For the text-containing cell, return its midpoint in (X, Y) coordinate format. 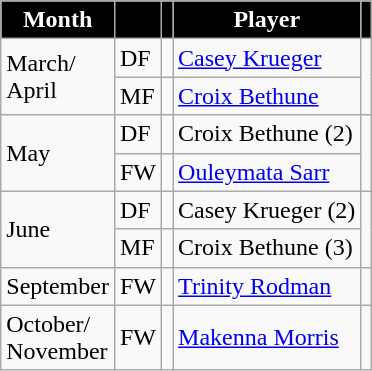
Croix Bethune (3) (267, 248)
Month (58, 20)
May (58, 153)
Ouleymata Sarr (267, 172)
October/November (58, 338)
Makenna Morris (267, 338)
Croix Bethune (267, 96)
Trinity Rodman (267, 286)
Player (267, 20)
Casey Krueger (2) (267, 210)
Casey Krueger (267, 58)
Croix Bethune (2) (267, 134)
September (58, 286)
March/April (58, 77)
June (58, 229)
